Find where the given text appears and provide that cell's center as (x, y) coordinate. 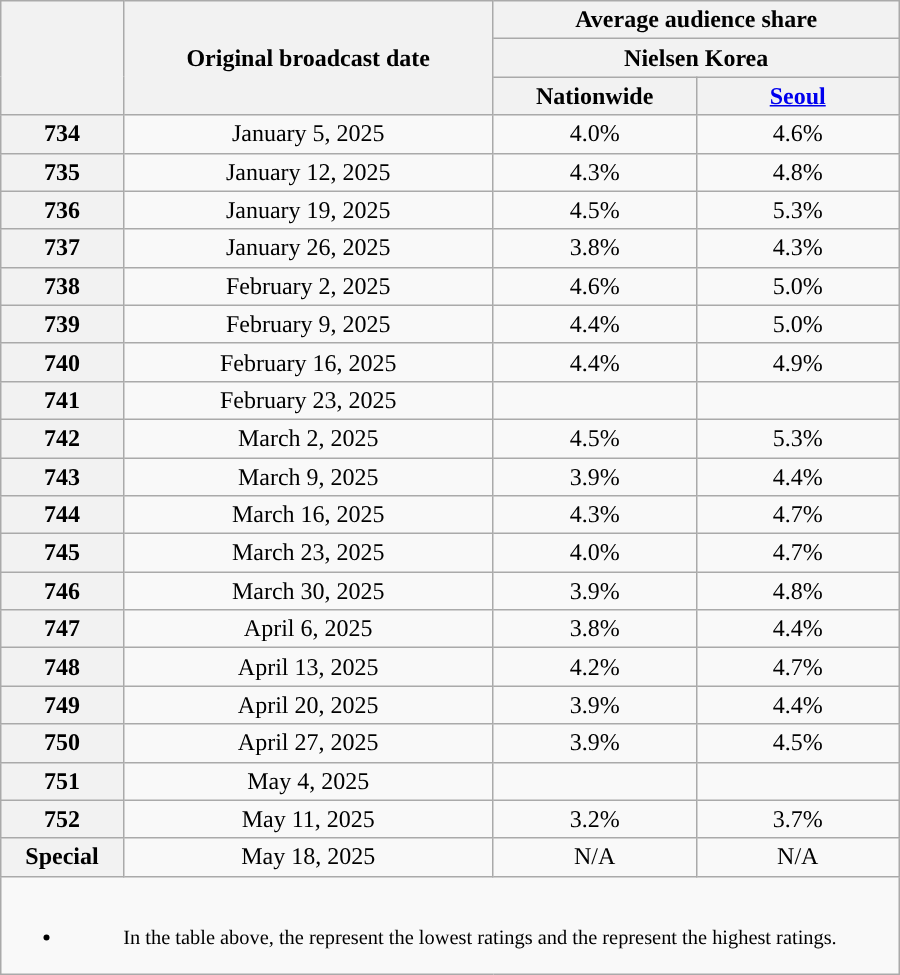
Nielsen Korea (696, 58)
May 4, 2025 (308, 781)
Original broadcast date (308, 58)
March 23, 2025 (308, 553)
743 (62, 477)
April 6, 2025 (308, 629)
February 9, 2025 (308, 324)
739 (62, 324)
February 2, 2025 (308, 286)
January 12, 2025 (308, 172)
May 18, 2025 (308, 857)
May 11, 2025 (308, 819)
April 13, 2025 (308, 667)
738 (62, 286)
March 9, 2025 (308, 477)
January 5, 2025 (308, 134)
748 (62, 667)
4.9% (798, 362)
January 26, 2025 (308, 248)
737 (62, 248)
741 (62, 400)
February 16, 2025 (308, 362)
750 (62, 743)
March 16, 2025 (308, 515)
March 30, 2025 (308, 591)
April 20, 2025 (308, 705)
749 (62, 705)
744 (62, 515)
4.2% (594, 667)
March 2, 2025 (308, 438)
Nationwide (594, 96)
746 (62, 591)
742 (62, 438)
734 (62, 134)
3.7% (798, 819)
745 (62, 553)
735 (62, 172)
January 19, 2025 (308, 210)
April 27, 2025 (308, 743)
752 (62, 819)
Special (62, 857)
Average audience share (696, 20)
736 (62, 210)
Seoul (798, 96)
751 (62, 781)
740 (62, 362)
3.2% (594, 819)
February 23, 2025 (308, 400)
747 (62, 629)
In the table above, the represent the lowest ratings and the represent the highest ratings. (450, 925)
